Return [X, Y] of the center of cell containing provided text 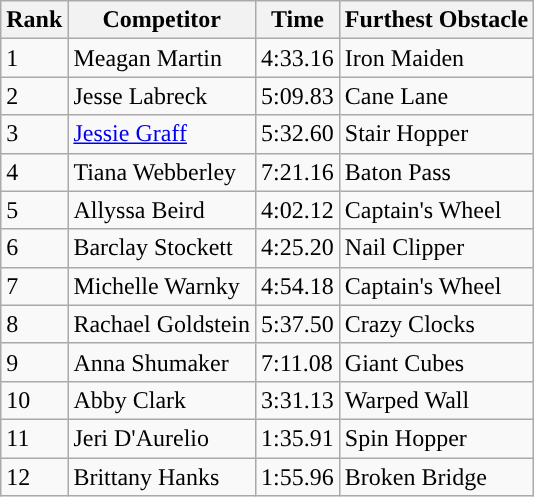
Broken Bridge [436, 477]
9 [34, 362]
7:11.08 [298, 362]
Rank [34, 20]
3:31.13 [298, 400]
2 [34, 96]
8 [34, 324]
4:02.12 [298, 210]
Anna Shumaker [162, 362]
Nail Clipper [436, 248]
3 [34, 134]
Giant Cubes [436, 362]
4:25.20 [298, 248]
Michelle Warnky [162, 286]
5:09.83 [298, 96]
Jessie Graff [162, 134]
Spin Hopper [436, 438]
Furthest Obstacle [436, 20]
7:21.16 [298, 172]
Rachael Goldstein [162, 324]
1:35.91 [298, 438]
4:54.18 [298, 286]
Tiana Webberley [162, 172]
5:32.60 [298, 134]
Stair Hopper [436, 134]
4 [34, 172]
Barclay Stockett [162, 248]
Crazy Clocks [436, 324]
Warped Wall [436, 400]
11 [34, 438]
Competitor [162, 20]
6 [34, 248]
1 [34, 58]
Brittany Hanks [162, 477]
10 [34, 400]
5:37.50 [298, 324]
Time [298, 20]
Cane Lane [436, 96]
Baton Pass [436, 172]
Abby Clark [162, 400]
Meagan Martin [162, 58]
12 [34, 477]
5 [34, 210]
Jeri D'Aurelio [162, 438]
4:33.16 [298, 58]
Jesse Labreck [162, 96]
Allyssa Beird [162, 210]
7 [34, 286]
Iron Maiden [436, 58]
1:55.96 [298, 477]
